Search for the cell housing the specified text and yield its (x, y) center coordinate. 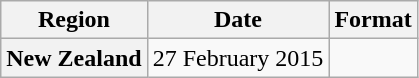
Region (74, 20)
Format (373, 20)
Date (238, 20)
27 February 2015 (238, 58)
New Zealand (74, 58)
